Pinpoint the cell where the given text exists, returning its (x, y) midpoint coordinate. 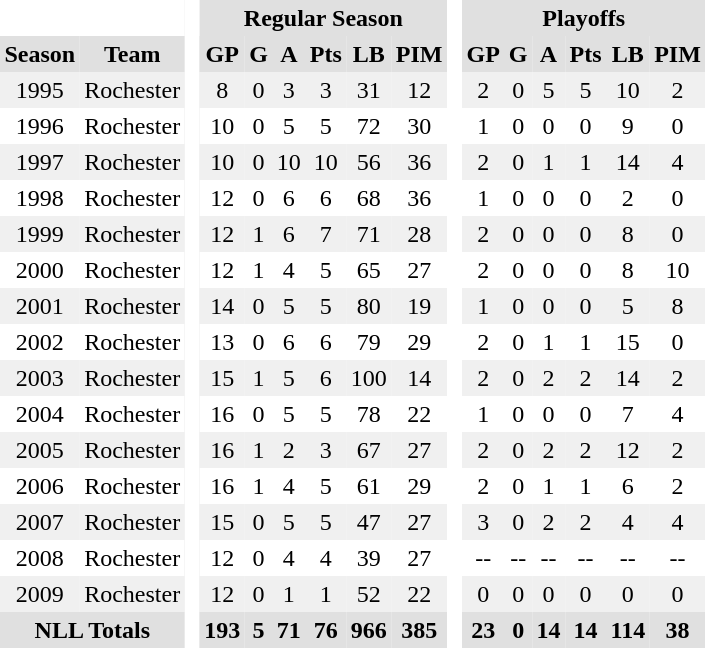
61 (368, 486)
80 (368, 306)
1996 (40, 126)
966 (368, 630)
Playoffs (584, 18)
19 (419, 306)
193 (222, 630)
114 (628, 630)
68 (368, 198)
Season (40, 54)
47 (368, 522)
72 (368, 126)
1995 (40, 90)
NLL Totals (92, 630)
13 (222, 342)
52 (368, 594)
1997 (40, 162)
1999 (40, 234)
385 (419, 630)
2008 (40, 558)
56 (368, 162)
2007 (40, 522)
2000 (40, 270)
79 (368, 342)
30 (419, 126)
2001 (40, 306)
2005 (40, 450)
65 (368, 270)
9 (628, 126)
39 (368, 558)
Regular Season (324, 18)
23 (483, 630)
1998 (40, 198)
78 (368, 414)
PIM (419, 54)
28 (419, 234)
2004 (40, 414)
2006 (40, 486)
67 (368, 450)
2009 (40, 594)
76 (326, 630)
100 (368, 378)
2002 (40, 342)
31 (368, 90)
2003 (40, 378)
Team (132, 54)
